Detect which cell encompasses the target text, then output its [x, y] center coordinate. 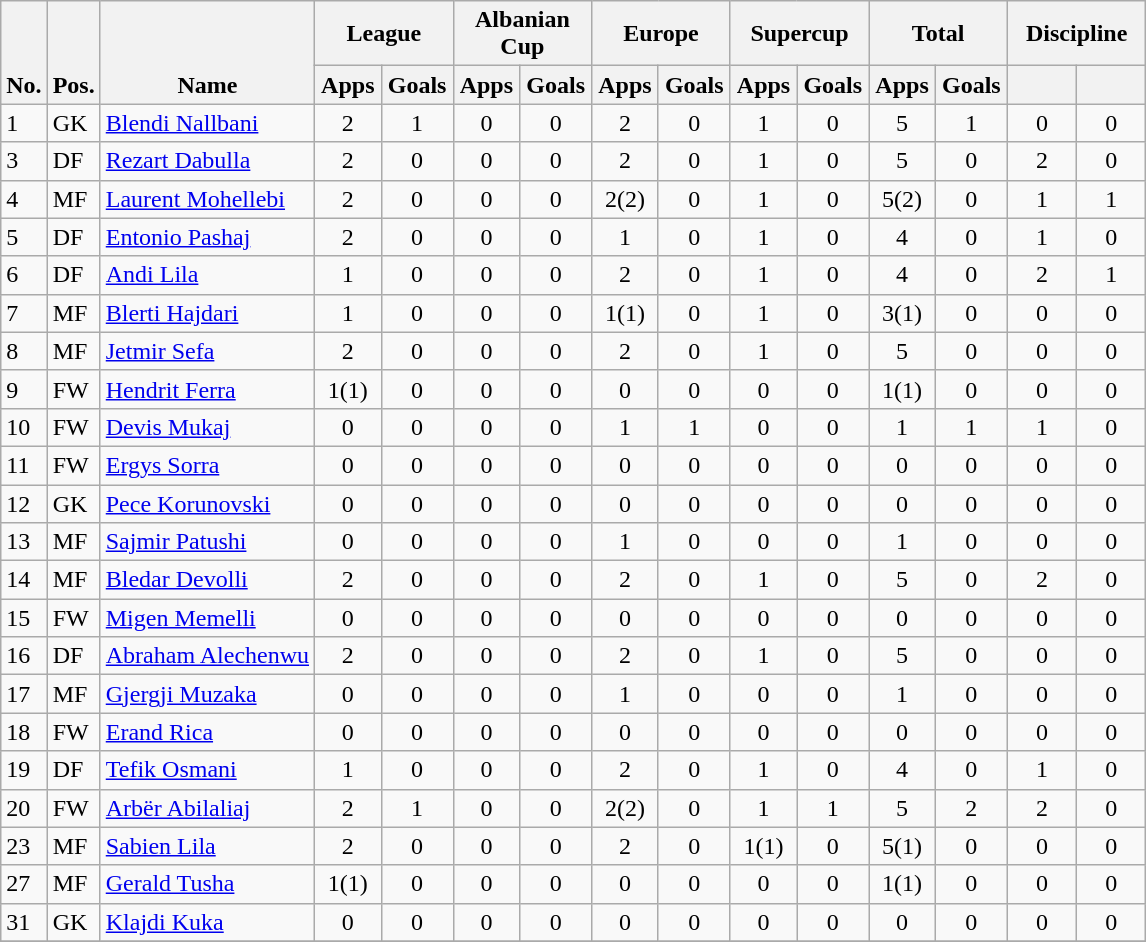
No. [24, 52]
Albanian Cup [522, 34]
Blendi Nallbani [207, 123]
10 [24, 427]
Jetmir Sefa [207, 351]
3 [24, 161]
Bledar Devolli [207, 580]
Arbër Abilaliaj [207, 808]
6 [24, 275]
11 [24, 465]
20 [24, 808]
Andi Lila [207, 275]
Rezart Dabulla [207, 161]
5(2) [902, 199]
7 [24, 313]
Pos. [74, 52]
Tefik Osmani [207, 770]
Gerald Tusha [207, 884]
Europe [662, 34]
Supercup [800, 34]
15 [24, 618]
13 [24, 542]
Entonio Pashaj [207, 237]
19 [24, 770]
16 [24, 656]
8 [24, 351]
Total [938, 34]
5(1) [902, 846]
17 [24, 694]
Discipline [1076, 34]
Erand Rica [207, 732]
23 [24, 846]
9 [24, 389]
Ergys Sorra [207, 465]
14 [24, 580]
27 [24, 884]
3(1) [902, 313]
Devis Mukaj [207, 427]
Pece Korunovski [207, 503]
Klajdi Kuka [207, 922]
League [384, 34]
31 [24, 922]
Gjergji Muzaka [207, 694]
Name [207, 52]
Hendrit Ferra [207, 389]
18 [24, 732]
Sajmir Patushi [207, 542]
Abraham Alechenwu [207, 656]
12 [24, 503]
Migen Memelli [207, 618]
Sabien Lila [207, 846]
Laurent Mohellebi [207, 199]
Blerti Hajdari [207, 313]
